Find where the given text appears and provide that cell's center as [X, Y] coordinate. 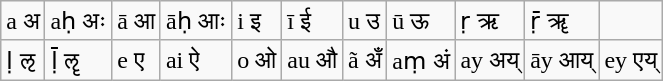
ã अँ [364, 60]
u उ [364, 21]
e ए [136, 60]
o ओ [257, 60]
ḹ ॡ [78, 60]
ey एय् [631, 60]
ī ई [312, 21]
au औ [312, 60]
ḷ ऌ [23, 60]
āy आय् [562, 60]
ai ऐ [196, 60]
a अ [23, 21]
aṃ अं [421, 60]
ū ऊ [421, 21]
ay अय् [490, 60]
aḥ अः [78, 21]
ṝ ॠ [562, 21]
ṛ ऋ [490, 21]
āḥ आः [196, 21]
i इ [257, 21]
ā आ [136, 21]
